Detect which cell encompasses the target text, then output its (X, Y) center coordinate. 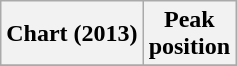
Chart (2013) (72, 34)
Peakposition (189, 34)
